Extract the [X, Y] coordinate from the center of the cell holding the provided text.  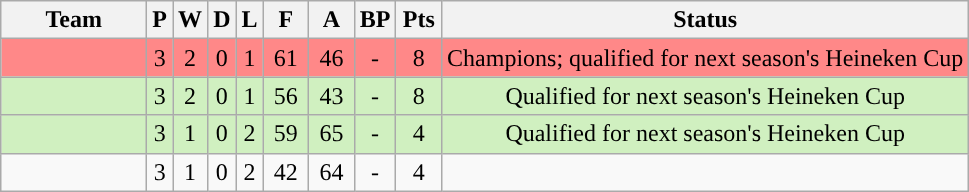
Status [706, 20]
43 [332, 96]
L [250, 20]
W [190, 20]
P [160, 20]
65 [332, 134]
F [286, 20]
Champions; qualified for next season's Heineken Cup [706, 58]
61 [286, 58]
D [222, 20]
BP [375, 20]
Team [74, 20]
56 [286, 96]
Pts [419, 20]
42 [286, 172]
64 [332, 172]
59 [286, 134]
46 [332, 58]
A [332, 20]
